Return [x, y] of the center of cell containing provided text 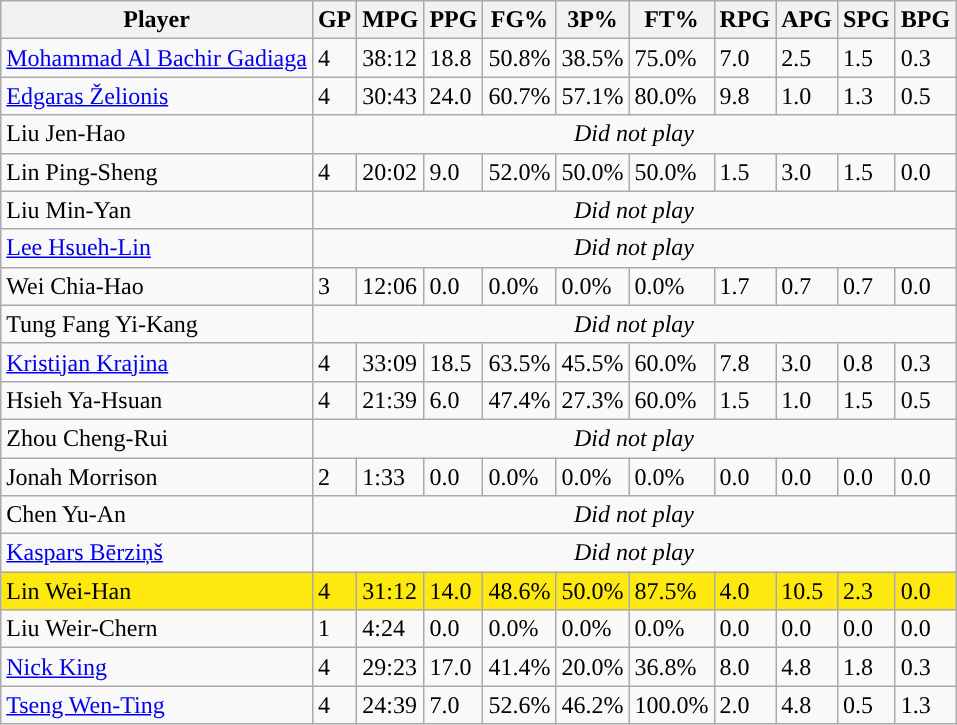
20.0% [592, 667]
FG% [520, 20]
Player [157, 20]
41.4% [520, 667]
RPG [745, 20]
1 [334, 629]
FT% [672, 20]
14.0 [454, 591]
17.0 [454, 667]
46.2% [592, 705]
GP [334, 20]
4.0 [745, 591]
3P% [592, 20]
BPG [925, 20]
80.0% [672, 96]
Tseng Wen-Ting [157, 705]
Liu Min-Yan [157, 210]
0.8 [867, 362]
75.0% [672, 58]
57.1% [592, 96]
38:12 [390, 58]
52.0% [520, 172]
SPG [867, 20]
Liu Jen-Hao [157, 134]
47.4% [520, 400]
18.8 [454, 58]
36.8% [672, 667]
6.0 [454, 400]
1.8 [867, 667]
1:33 [390, 477]
2.3 [867, 591]
APG [807, 20]
4:24 [390, 629]
27.3% [592, 400]
48.6% [520, 591]
12:06 [390, 286]
Zhou Cheng-Rui [157, 438]
Jonah Morrison [157, 477]
3 [334, 286]
2.5 [807, 58]
10.5 [807, 591]
Edgaras Želionis [157, 96]
9.0 [454, 172]
20:02 [390, 172]
Chen Yu-An [157, 515]
Lin Ping-Sheng [157, 172]
Kristijan Krajina [157, 362]
24.0 [454, 96]
21:39 [390, 400]
45.5% [592, 362]
Hsieh Ya-Hsuan [157, 400]
Tung Fang Yi-Kang [157, 324]
8.0 [745, 667]
Lin Wei-Han [157, 591]
Nick King [157, 667]
100.0% [672, 705]
Mohammad Al Bachir Gadiaga [157, 58]
24:39 [390, 705]
33:09 [390, 362]
PPG [454, 20]
Kaspars Bērziņš [157, 553]
30:43 [390, 96]
Wei Chia-Hao [157, 286]
1.7 [745, 286]
87.5% [672, 591]
31:12 [390, 591]
Liu Weir-Chern [157, 629]
60.7% [520, 96]
7.8 [745, 362]
2.0 [745, 705]
63.5% [520, 362]
50.8% [520, 58]
MPG [390, 20]
Lee Hsueh-Lin [157, 248]
9.8 [745, 96]
18.5 [454, 362]
2 [334, 477]
29:23 [390, 667]
52.6% [520, 705]
38.5% [592, 58]
